Identify which cell holds the provided text, then report its [x, y] central coordinate. 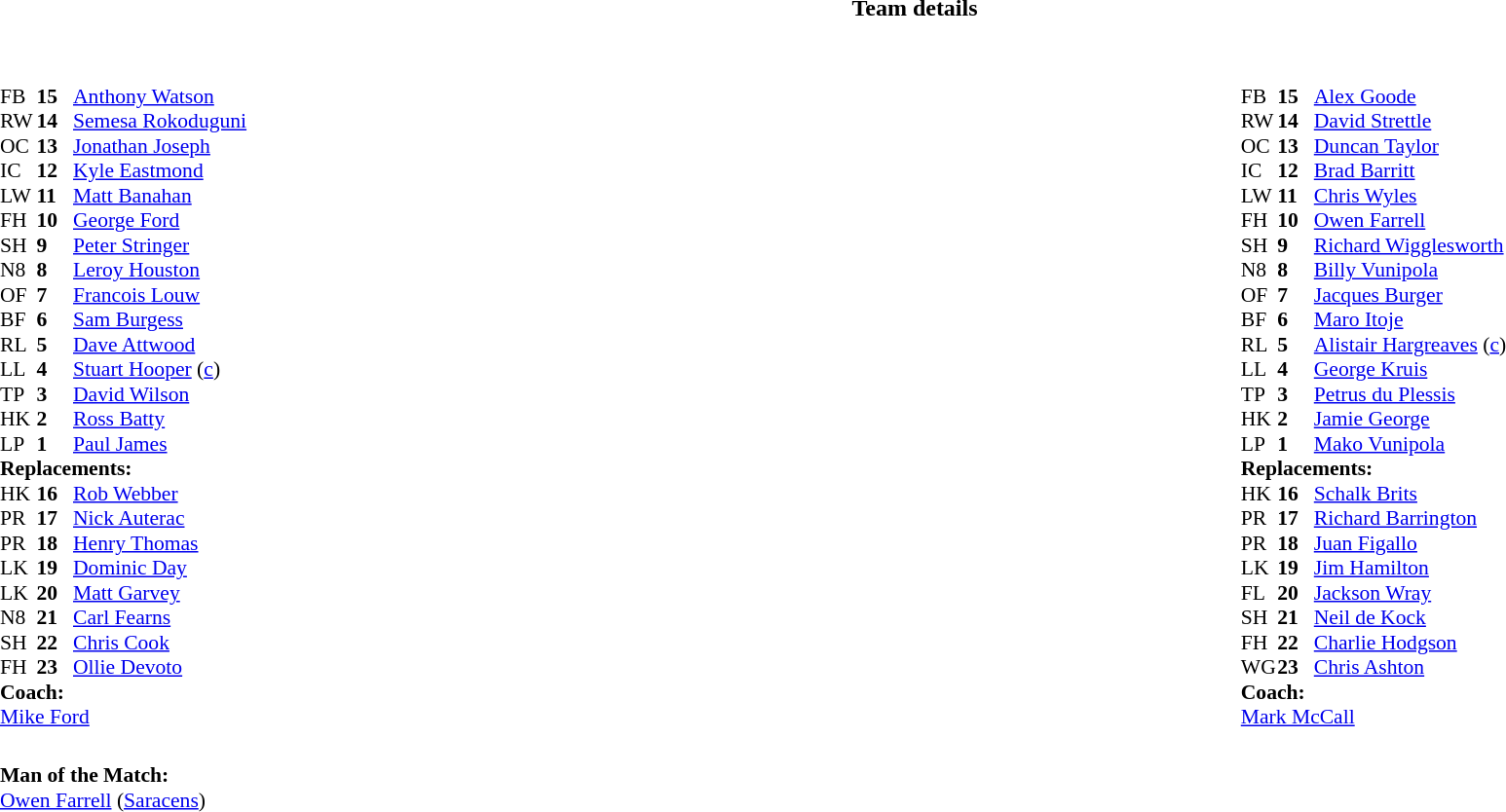
Dominic Day [160, 568]
WG [1260, 667]
Chris Cook [160, 643]
Richard Barrington [1411, 519]
Alistair Hargreaves (c) [1411, 345]
Leroy Houston [160, 270]
Francois Louw [160, 295]
Peter Stringer [160, 245]
David Strettle [1411, 122]
Henry Thomas [160, 543]
George Kruis [1411, 369]
Billy Vunipola [1411, 270]
Brad Barritt [1411, 170]
Charlie Hodgson [1411, 643]
Matt Banahan [160, 196]
Neil de Kock [1411, 618]
Juan Figallo [1411, 543]
George Ford [160, 221]
Petrus du Plessis [1411, 394]
Mike Ford [123, 718]
Richard Wigglesworth [1411, 245]
Ross Batty [160, 420]
Jackson Wray [1411, 593]
FL [1260, 593]
Mako Vunipola [1411, 444]
Ollie Devoto [160, 667]
Paul James [160, 444]
David Wilson [160, 394]
Duncan Taylor [1411, 146]
Stuart Hooper (c) [160, 369]
Jacques Burger [1411, 295]
Mark McCall [1374, 718]
Alex Goode [1411, 96]
Jamie George [1411, 420]
Maro Itoje [1411, 320]
Chris Wyles [1411, 196]
Rob Webber [160, 494]
Owen Farrell [1411, 221]
Sam Burgess [160, 320]
Matt Garvey [160, 593]
Jonathan Joseph [160, 146]
Carl Fearns [160, 618]
Schalk Brits [1411, 494]
Dave Attwood [160, 345]
Kyle Eastmond [160, 170]
Anthony Watson [160, 96]
Jim Hamilton [1411, 568]
Nick Auterac [160, 519]
Semesa Rokoduguni [160, 122]
Chris Ashton [1411, 667]
